From the cell containing the given text, extract its center point as [x, y] coordinate. 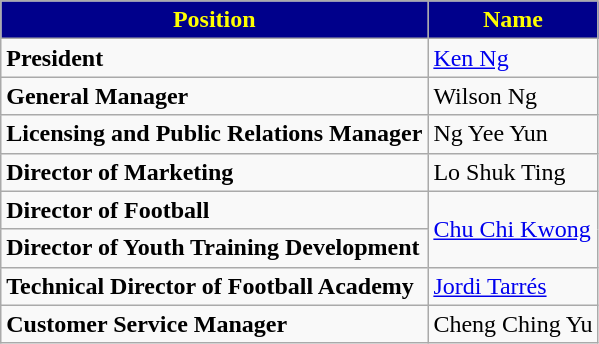
Technical Director of Football Academy [214, 286]
Cheng Ching Yu [513, 324]
Director of Youth Training Development [214, 248]
Position [214, 20]
Customer Service Manager [214, 324]
Chu Chi Kwong [513, 229]
President [214, 58]
Director of Football [214, 210]
Lo Shuk Ting [513, 172]
Jordi Tarrés [513, 286]
Director of Marketing [214, 172]
Name [513, 20]
General Manager [214, 96]
Ng Yee Yun [513, 134]
Licensing and Public Relations Manager [214, 134]
Wilson Ng [513, 96]
Ken Ng [513, 58]
